Search for the cell housing the specified text and yield its (X, Y) center coordinate. 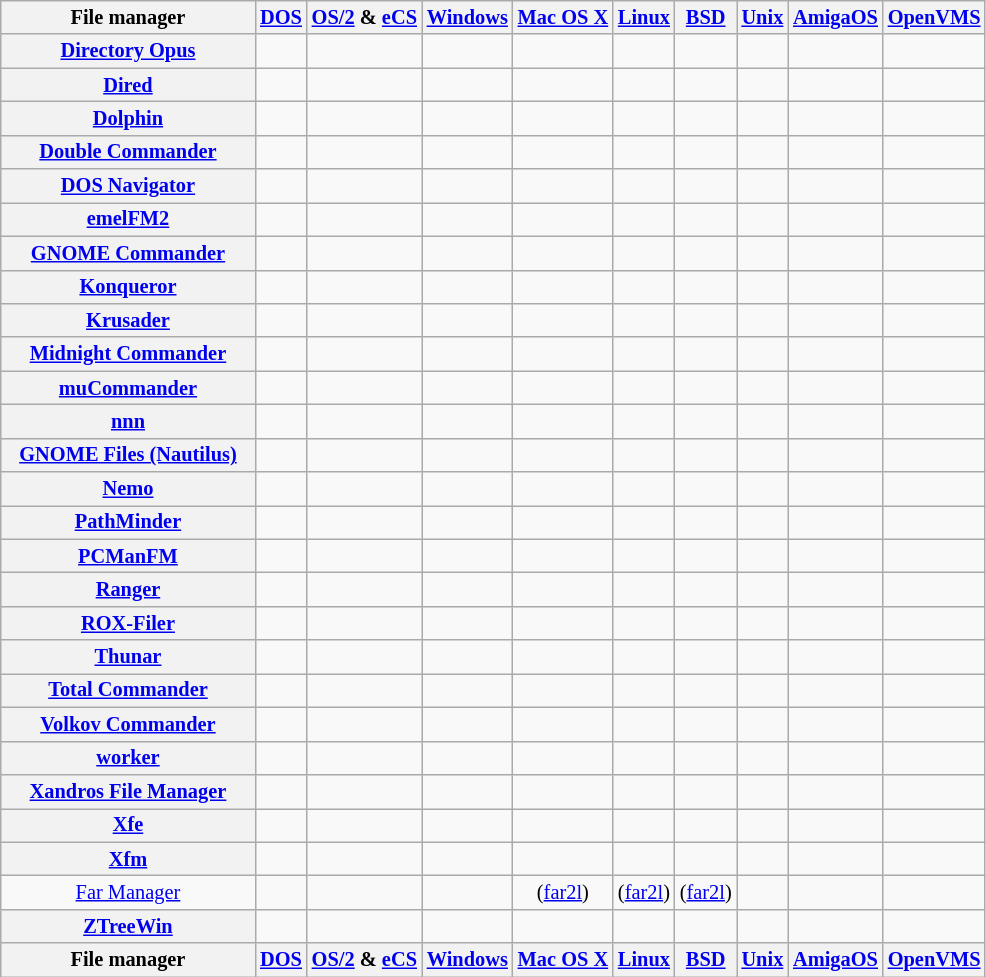
emelFM2 (128, 219)
ZTreeWin (128, 926)
Nemo (128, 489)
GNOME Commander (128, 253)
ROX-Filer (128, 623)
Thunar (128, 657)
Xandros File Manager (128, 791)
worker (128, 758)
Far Manager (128, 892)
PCManFM (128, 556)
Double Commander (128, 152)
DOS Navigator (128, 186)
Dired (128, 85)
Directory Opus (128, 51)
Midnight Commander (128, 354)
Xfe (128, 825)
Krusader (128, 320)
nnn (128, 421)
Dolphin (128, 118)
Ranger (128, 589)
Total Commander (128, 690)
PathMinder (128, 522)
Volkov Commander (128, 724)
Konqueror (128, 287)
muCommander (128, 388)
GNOME Files (Nautilus) (128, 455)
Xfm (128, 859)
